Return (x, y) of the center of cell containing provided text 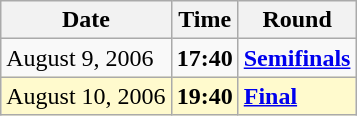
Round (297, 20)
17:40 (204, 58)
August 9, 2006 (86, 58)
August 10, 2006 (86, 96)
Semifinals (297, 58)
Time (204, 20)
Final (297, 96)
Date (86, 20)
19:40 (204, 96)
